Locate the cell with the specified text and output its [X, Y] center coordinate. 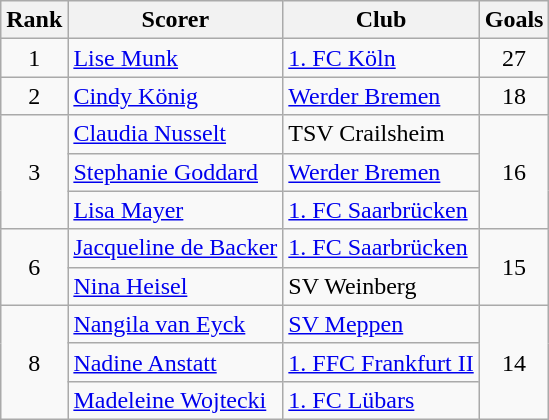
Scorer [176, 20]
Rank [34, 20]
Lise Munk [176, 58]
Madeleine Wojtecki [176, 400]
1. FC Lübars [381, 400]
15 [514, 267]
SV Meppen [381, 324]
18 [514, 96]
Nina Heisel [176, 286]
2 [34, 96]
Nangila van Eyck [176, 324]
Nadine Anstatt [176, 362]
1. FC Köln [381, 58]
Cindy König [176, 96]
1. FFC Frankfurt II [381, 362]
6 [34, 267]
Lisa Mayer [176, 210]
Goals [514, 20]
1 [34, 58]
Club [381, 20]
27 [514, 58]
Stephanie Goddard [176, 172]
16 [514, 172]
3 [34, 172]
SV Weinberg [381, 286]
Jacqueline de Backer [176, 248]
8 [34, 362]
Claudia Nusselt [176, 134]
TSV Crailsheim [381, 134]
14 [514, 362]
